For the text-containing cell, return its midpoint in [x, y] coordinate format. 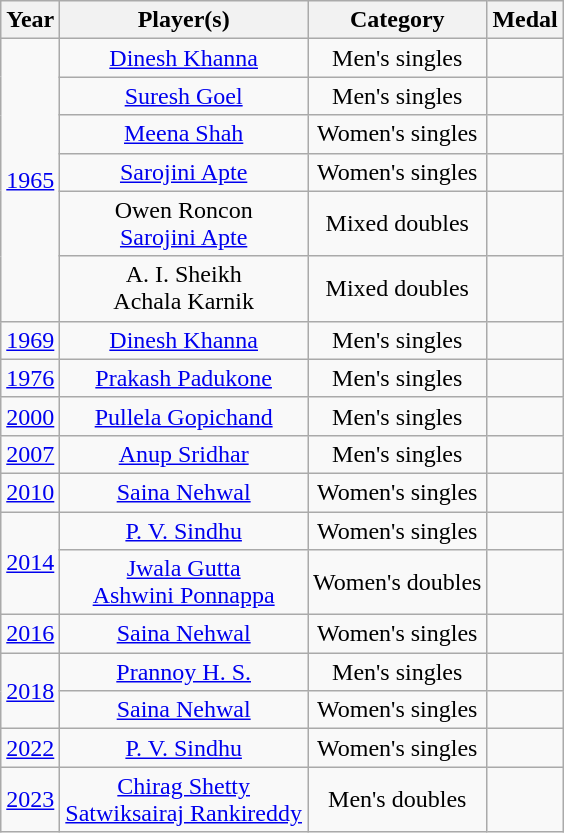
Prakash Padukone [184, 378]
1969 [30, 340]
2014 [30, 564]
Meena Shah [184, 134]
2018 [30, 691]
2016 [30, 634]
2022 [30, 748]
Prannoy H. S. [184, 672]
Category [398, 20]
2007 [30, 454]
1976 [30, 378]
2010 [30, 492]
Pullela Gopichand [184, 416]
Suresh Goel [184, 96]
Sarojini Apte [184, 172]
1965 [30, 180]
Year [30, 20]
Owen RonconSarojini Apte [184, 224]
2023 [30, 800]
Player(s) [184, 20]
Medal [525, 20]
2000 [30, 416]
A. I. SheikhAchala Karnik [184, 288]
Chirag ShettySatwiksairaj Rankireddy [184, 800]
Anup Sridhar [184, 454]
Jwala GuttaAshwini Ponnappa [184, 582]
Women's doubles [398, 582]
Men's doubles [398, 800]
